Return (X, Y) of the center of cell containing provided text 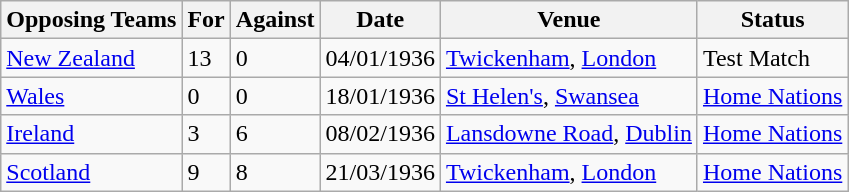
New Zealand (92, 58)
3 (206, 134)
Venue (568, 20)
21/03/1936 (380, 172)
Scotland (92, 172)
Against (275, 20)
08/02/1936 (380, 134)
8 (275, 172)
St Helen's, Swansea (568, 96)
Date (380, 20)
18/01/1936 (380, 96)
Lansdowne Road, Dublin (568, 134)
9 (206, 172)
6 (275, 134)
Test Match (772, 58)
04/01/1936 (380, 58)
For (206, 20)
13 (206, 58)
Status (772, 20)
Wales (92, 96)
Ireland (92, 134)
Opposing Teams (92, 20)
